Find where the given text appears and provide that cell's center as (x, y) coordinate. 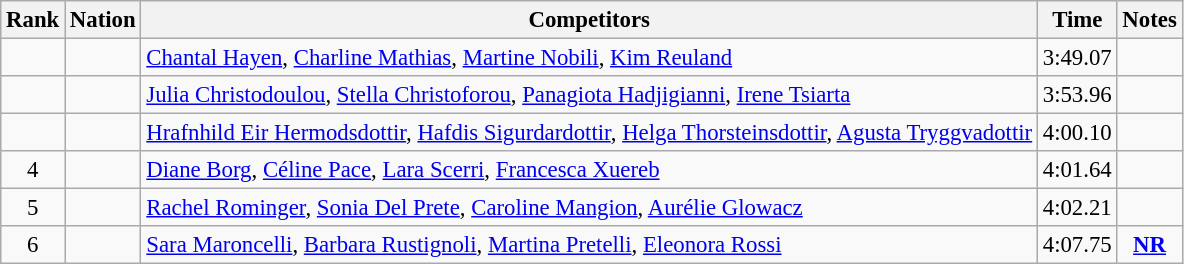
4:00.10 (1077, 133)
Hrafnhild Eir Hermodsdottir, Hafdis Sigurdardottir, Helga Thorsteinsdottir, Agusta Tryggvadottir (589, 133)
4:01.64 (1077, 170)
4 (33, 170)
3:53.96 (1077, 95)
3:49.07 (1077, 58)
Notes (1150, 20)
Julia Christodoulou, Stella Christoforou, Panagiota Hadjigianni, Irene Tsiarta (589, 95)
Chantal Hayen, Charline Mathias, Martine Nobili, Kim Reuland (589, 58)
5 (33, 208)
Rank (33, 20)
4:02.21 (1077, 208)
Sara Maroncelli, Barbara Rustignoli, Martina Pretelli, Eleonora Rossi (589, 245)
Time (1077, 20)
NR (1150, 245)
Competitors (589, 20)
Diane Borg, Céline Pace, Lara Scerri, Francesca Xuereb (589, 170)
4:07.75 (1077, 245)
Rachel Rominger, Sonia Del Prete, Caroline Mangion, Aurélie Glowacz (589, 208)
6 (33, 245)
Nation (103, 20)
